For the text-containing cell, return its midpoint in (X, Y) coordinate format. 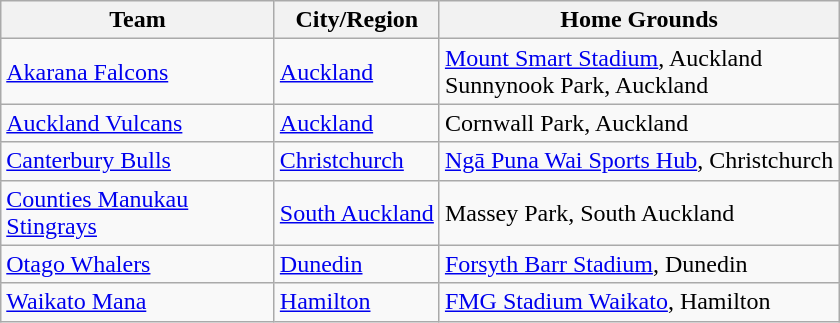
Otago Whalers (138, 264)
Cornwall Park, Auckland (638, 123)
Waikato Mana (138, 302)
Home Grounds (638, 20)
Massey Park, South Auckland (638, 212)
Ngā Puna Wai Sports Hub, Christchurch (638, 161)
Mount Smart Stadium, AucklandSunnynook Park, Auckland (638, 72)
Dunedin (356, 264)
City/Region (356, 20)
Canterbury Bulls (138, 161)
Hamilton (356, 302)
Forsyth Barr Stadium, Dunedin (638, 264)
Counties Manukau Stingrays (138, 212)
Akarana Falcons (138, 72)
Christchurch (356, 161)
Team (138, 20)
FMG Stadium Waikato, Hamilton (638, 302)
South Auckland (356, 212)
Auckland Vulcans (138, 123)
